Output the (x, y) coordinate of the center of the cell containing the given text.  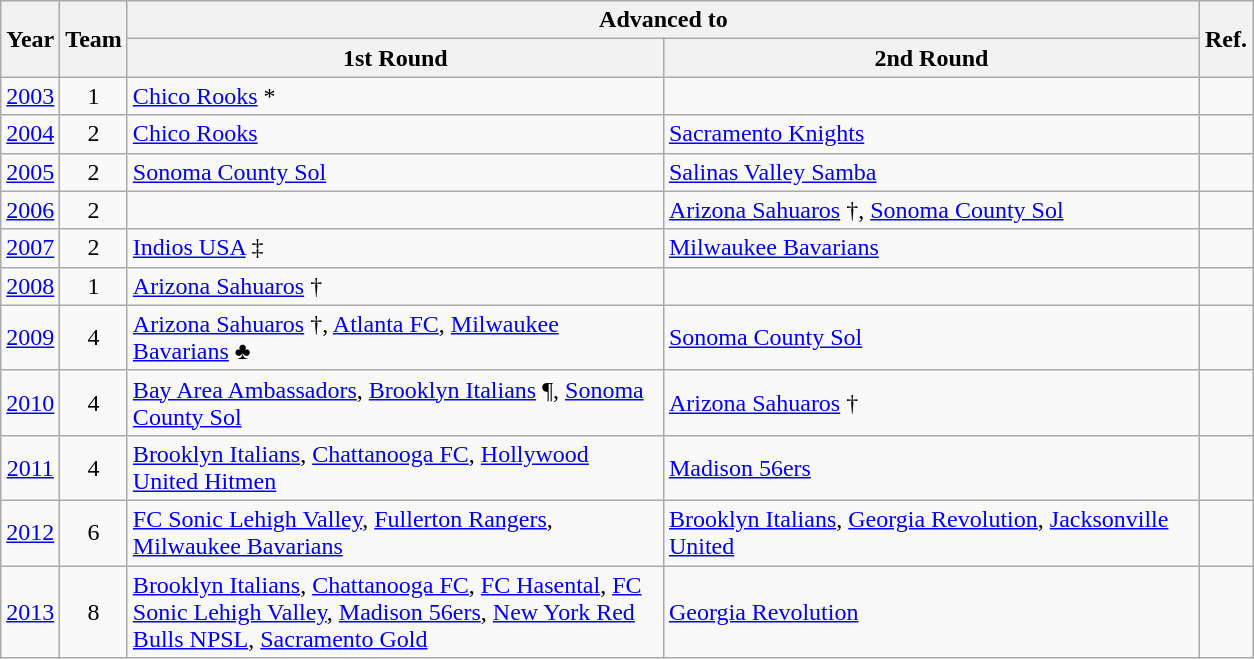
2009 (30, 338)
2004 (30, 134)
1st Round (395, 58)
Brooklyn Italians, Chattanooga FC, Hollywood United Hitmen (395, 468)
Advanced to (663, 20)
Ref. (1226, 39)
Chico Rooks (395, 134)
Georgia Revolution (931, 612)
2003 (30, 96)
2013 (30, 612)
2006 (30, 210)
Brooklyn Italians, Chattanooga FC, FC Hasental, FC Sonic Lehigh Valley, Madison 56ers, New York Red Bulls NPSL, Sacramento Gold (395, 612)
Arizona Sahuaros †, Sonoma County Sol (931, 210)
Bay Area Ambassadors, Brooklyn Italians ¶, Sonoma County Sol (395, 402)
8 (94, 612)
Madison 56ers (931, 468)
Year (30, 39)
Brooklyn Italians, Georgia Revolution, Jacksonville United (931, 532)
2008 (30, 286)
Team (94, 39)
2005 (30, 172)
Indios USA ‡ (395, 248)
2nd Round (931, 58)
Salinas Valley Samba (931, 172)
6 (94, 532)
2012 (30, 532)
FC Sonic Lehigh Valley, Fullerton Rangers, Milwaukee Bavarians (395, 532)
Sacramento Knights (931, 134)
2010 (30, 402)
Arizona Sahuaros †, Atlanta FC, Milwaukee Bavarians ♣ (395, 338)
2007 (30, 248)
Chico Rooks * (395, 96)
Milwaukee Bavarians (931, 248)
2011 (30, 468)
